For the text-containing cell, return its midpoint in [x, y] coordinate format. 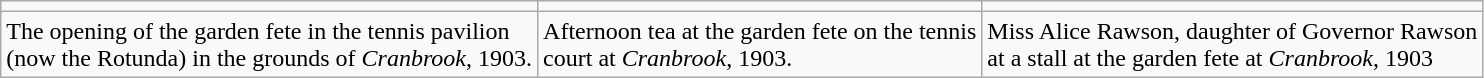
The opening of the garden fete in the tennis pavilion(now the Rotunda) in the grounds of Cranbrook, 1903. [270, 44]
Afternoon tea at the garden fete on the tenniscourt at Cranbrook, 1903. [760, 44]
Miss Alice Rawson, daughter of Governor Rawsonat a stall at the garden fete at Cranbrook, 1903 [1232, 44]
